From the cell containing the given text, extract its center point as [X, Y] coordinate. 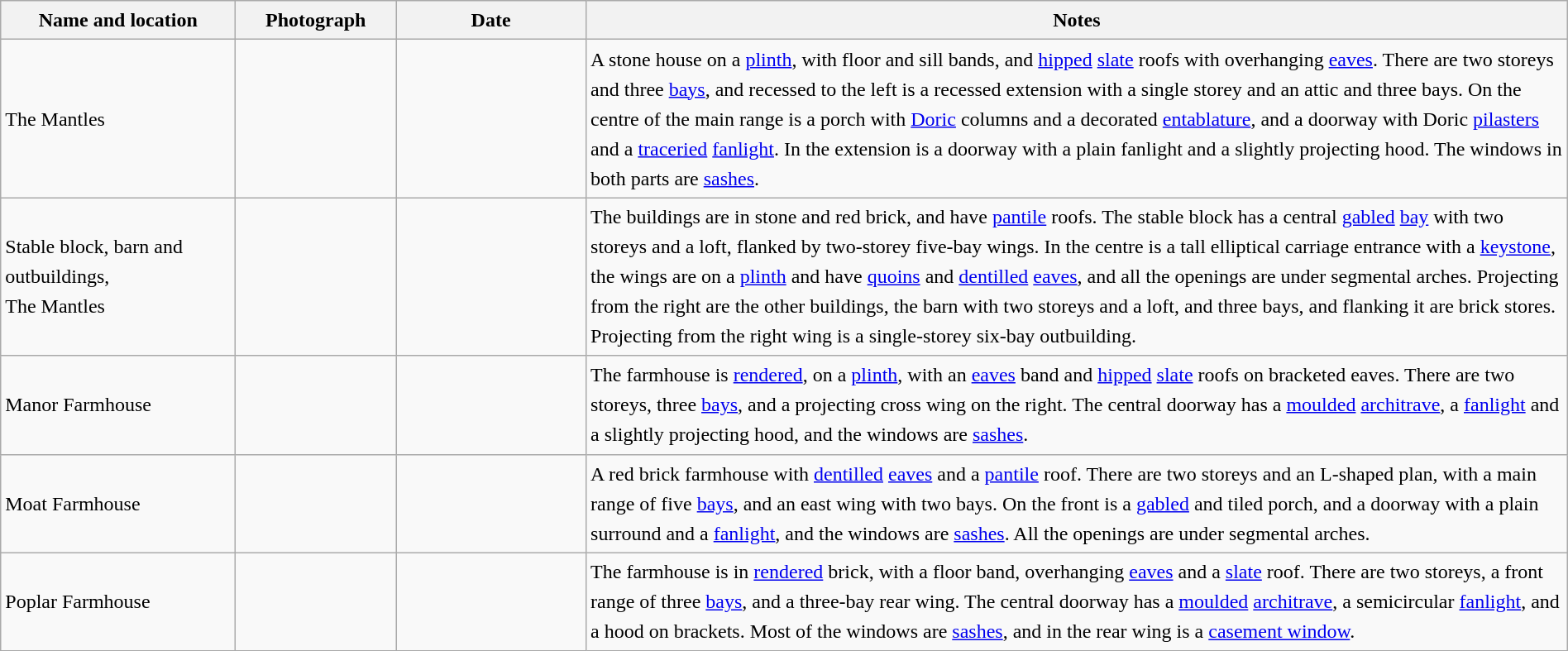
Notes [1077, 20]
Poplar Farmhouse [118, 602]
Date [491, 20]
Name and location [118, 20]
The Mantles [118, 119]
Stable block, barn and outbuildings,The Mantles [118, 276]
Moat Farmhouse [118, 503]
Manor Farmhouse [118, 405]
Photograph [316, 20]
